Provide the (x, y) coordinate of the cell's center where the given text is located.  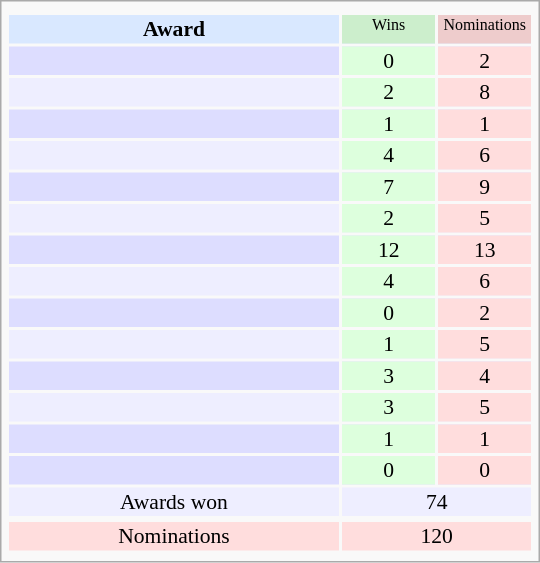
Award (174, 29)
12 (388, 249)
13 (484, 249)
9 (484, 186)
Awards won (174, 501)
8 (484, 92)
120 (436, 536)
Wins (388, 29)
74 (436, 501)
7 (388, 186)
